Detect which cell encompasses the target text, then output its [X, Y] center coordinate. 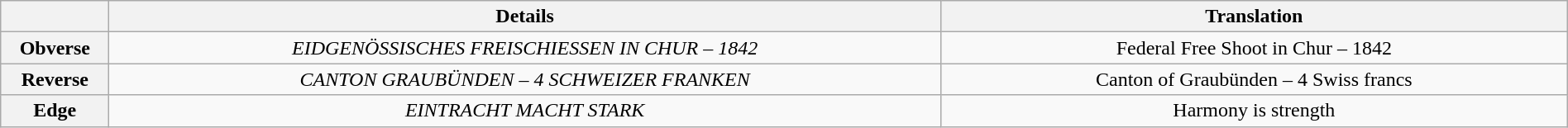
Edge [55, 111]
CANTON GRAUBÜNDEN – 4 SCHWEIZER FRANKEN [525, 79]
EINTRACHT MACHT STARK [525, 111]
Federal Free Shoot in Chur – 1842 [1254, 48]
Canton of Graubünden – 4 Swiss francs [1254, 79]
Obverse [55, 48]
Details [525, 17]
Reverse [55, 79]
Translation [1254, 17]
Harmony is strength [1254, 111]
EIDGENÖSSISCHES FREISCHIESSEN IN CHUR – 1842 [525, 48]
